Provide the (X, Y) coordinate of the cell's center where the given text is located.  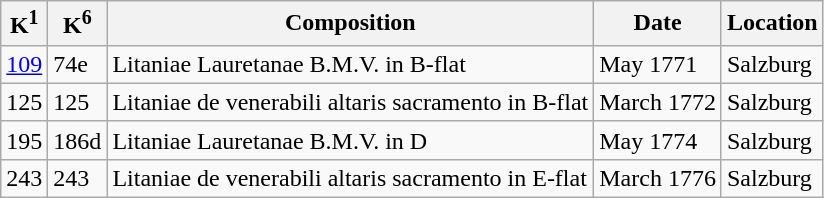
March 1772 (658, 102)
Composition (350, 24)
Litaniae de venerabili altaris sacramento in B-flat (350, 102)
74e (78, 64)
K6 (78, 24)
Date (658, 24)
Litaniae Lauretanae B.M.V. in B-flat (350, 64)
Location (772, 24)
Litaniae Lauretanae B.M.V. in D (350, 140)
109 (24, 64)
March 1776 (658, 178)
Litaniae de venerabili altaris sacramento in E-flat (350, 178)
195 (24, 140)
May 1771 (658, 64)
K1 (24, 24)
186d (78, 140)
May 1774 (658, 140)
